Output the (X, Y) coordinate of the center of the cell containing the given text.  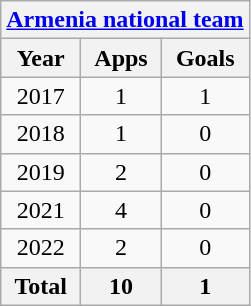
Year (41, 58)
Goals (205, 58)
2017 (41, 96)
2022 (41, 248)
Apps (122, 58)
4 (122, 210)
2018 (41, 134)
2019 (41, 172)
2021 (41, 210)
10 (122, 286)
Total (41, 286)
Armenia national team (125, 20)
